For the text-containing cell, return its midpoint in (X, Y) coordinate format. 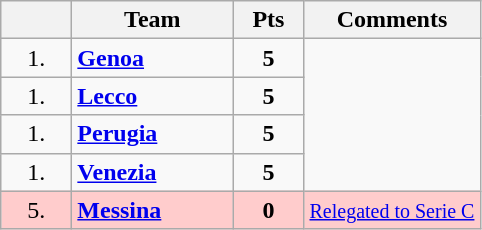
Messina (152, 210)
Lecco (152, 96)
Team (152, 20)
0 (268, 210)
Venezia (152, 172)
Perugia (152, 134)
Comments (392, 20)
5. (36, 210)
Relegated to Serie C (392, 210)
Genoa (152, 58)
Pts (268, 20)
